Return [X, Y] of the center of cell containing provided text 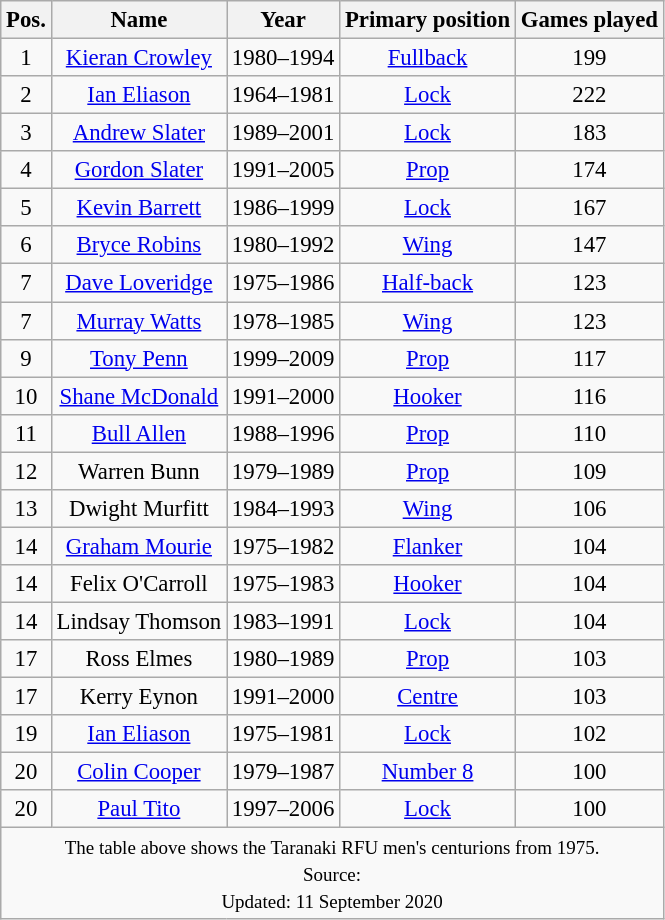
Dave Loveridge [138, 283]
Kevin Barrett [138, 208]
Andrew Slater [138, 133]
1991–2005 [284, 170]
222 [589, 95]
9 [26, 358]
147 [589, 245]
Games played [589, 20]
1978–1985 [284, 321]
199 [589, 58]
Colin Cooper [138, 772]
Lindsay Thomson [138, 621]
4 [26, 170]
Fullback [428, 58]
Murray Watts [138, 321]
Year [284, 20]
109 [589, 471]
1979–1987 [284, 772]
Gordon Slater [138, 170]
The table above shows the Taranaki RFU men's centurions from 1975.Source: Updated: 11 September 2020 [332, 874]
Name [138, 20]
3 [26, 133]
10 [26, 396]
Bryce Robins [138, 245]
110 [589, 433]
1975–1983 [284, 584]
106 [589, 509]
Kerry Eynon [138, 697]
102 [589, 734]
1980–1994 [284, 58]
1 [26, 58]
1975–1981 [284, 734]
1975–1986 [284, 283]
1983–1991 [284, 621]
1989–2001 [284, 133]
116 [589, 396]
Flanker [428, 546]
1964–1981 [284, 95]
183 [589, 133]
Shane McDonald [138, 396]
12 [26, 471]
Tony Penn [138, 358]
174 [589, 170]
1997–2006 [284, 809]
Warren Bunn [138, 471]
1999–2009 [284, 358]
2 [26, 95]
13 [26, 509]
1980–1992 [284, 245]
Primary position [428, 20]
Half-back [428, 283]
Number 8 [428, 772]
Ross Elmes [138, 659]
167 [589, 208]
1975–1982 [284, 546]
Dwight Murfitt [138, 509]
1980–1989 [284, 659]
5 [26, 208]
1986–1999 [284, 208]
Pos. [26, 20]
1984–1993 [284, 509]
Bull Allen [138, 433]
Kieran Crowley [138, 58]
Centre [428, 697]
117 [589, 358]
6 [26, 245]
1979–1989 [284, 471]
Graham Mourie [138, 546]
Paul Tito [138, 809]
11 [26, 433]
1988–1996 [284, 433]
Felix O'Carroll [138, 584]
19 [26, 734]
